Return (x, y) of the center of cell containing provided text 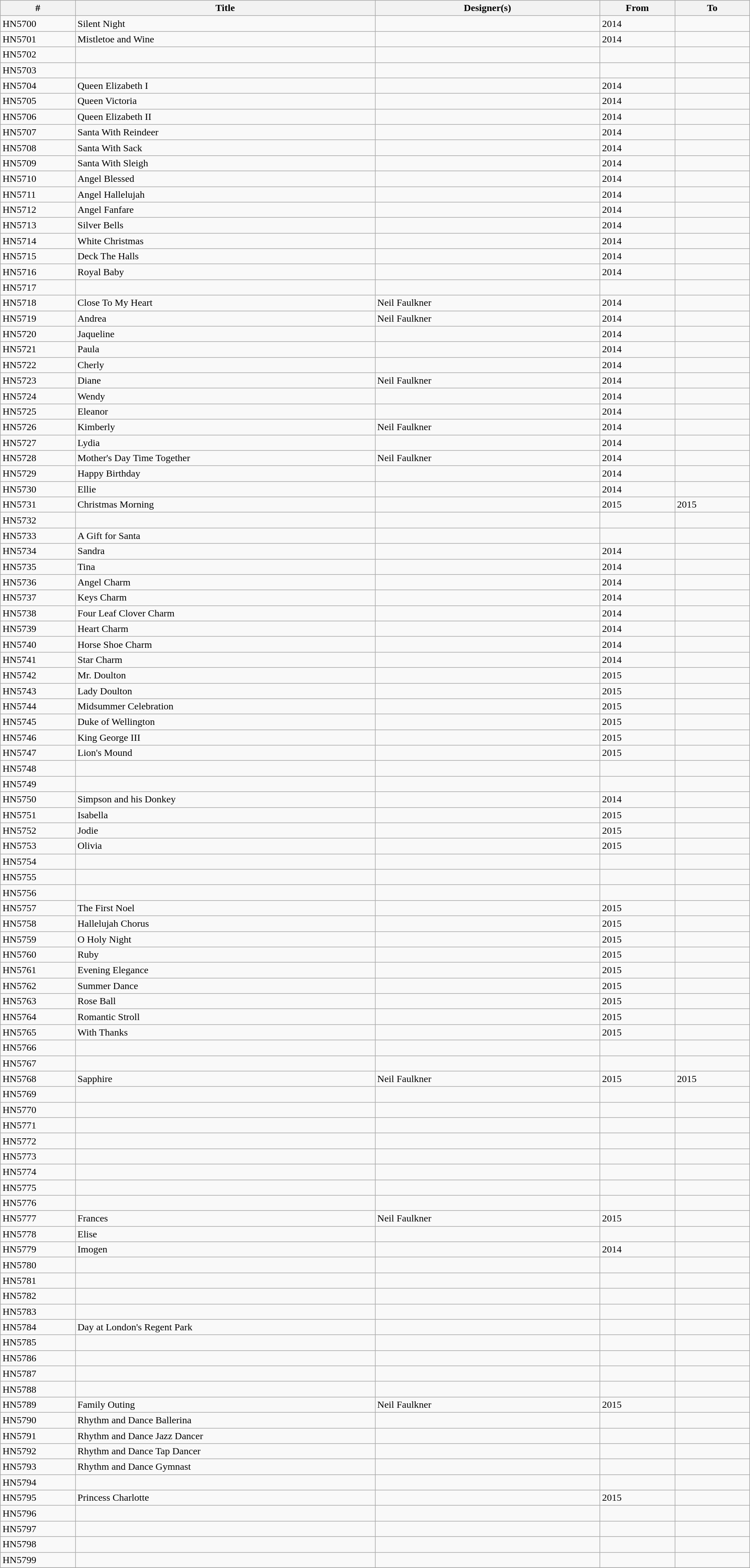
Jodie (225, 830)
Frances (225, 1219)
Wendy (225, 396)
HN5775 (38, 1188)
HN5736 (38, 582)
Close To My Heart (225, 303)
HN5748 (38, 769)
HN5709 (38, 163)
HN5713 (38, 225)
HN5746 (38, 738)
HN5782 (38, 1296)
Elise (225, 1234)
Sapphire (225, 1079)
HN5707 (38, 132)
Kimberly (225, 427)
HN5799 (38, 1560)
Ruby (225, 955)
HN5751 (38, 815)
HN5702 (38, 55)
Santa With Sack (225, 148)
HN5749 (38, 784)
HN5794 (38, 1482)
HN5752 (38, 830)
Four Leaf Clover Charm (225, 613)
Evening Elegance (225, 970)
Andrea (225, 318)
Olivia (225, 846)
Heart Charm (225, 629)
HN5717 (38, 287)
Isabella (225, 815)
HN5729 (38, 474)
HN5725 (38, 411)
Romantic Stroll (225, 1017)
To (712, 8)
HN5787 (38, 1374)
HN5759 (38, 939)
Angel Hallelujah (225, 194)
HN5703 (38, 70)
Christmas Morning (225, 505)
HN5740 (38, 644)
Title (225, 8)
HN5753 (38, 846)
HN5795 (38, 1498)
Rhythm and Dance Tap Dancer (225, 1451)
Duke of Wellington (225, 722)
HN5724 (38, 396)
Simpson and his Donkey (225, 799)
HN5784 (38, 1327)
Royal Baby (225, 272)
HN5732 (38, 520)
HN5706 (38, 117)
HN5716 (38, 272)
Paula (225, 349)
HN5712 (38, 210)
HN5779 (38, 1250)
HN5728 (38, 458)
HN5738 (38, 613)
Queen Elizabeth I (225, 86)
Horse Shoe Charm (225, 644)
HN5791 (38, 1435)
HN5708 (38, 148)
The First Noel (225, 908)
Jaqueline (225, 334)
Mistletoe and Wine (225, 39)
HN5777 (38, 1219)
Designer(s) (488, 8)
HN5743 (38, 691)
Midsummer Celebration (225, 707)
HN5798 (38, 1544)
HN5710 (38, 179)
Queen Elizabeth II (225, 117)
HN5760 (38, 955)
HN5789 (38, 1405)
# (38, 8)
Diane (225, 380)
HN5721 (38, 349)
Santa With Reindeer (225, 132)
HN5774 (38, 1172)
Mr. Doulton (225, 675)
HN5792 (38, 1451)
White Christmas (225, 241)
HN5793 (38, 1467)
HN5756 (38, 892)
From (637, 8)
Family Outing (225, 1405)
Rhythm and Dance Gymnast (225, 1467)
HN5719 (38, 318)
HN5762 (38, 986)
HN5730 (38, 489)
HN5768 (38, 1079)
HN5766 (38, 1048)
HN5722 (38, 365)
HN5773 (38, 1156)
Cherly (225, 365)
HN5734 (38, 551)
Rose Ball (225, 1001)
HN5757 (38, 908)
HN5769 (38, 1094)
HN5785 (38, 1343)
HN5737 (38, 598)
HN5747 (38, 753)
Ellie (225, 489)
HN5790 (38, 1420)
HN5788 (38, 1389)
HN5786 (38, 1358)
HN5796 (38, 1513)
HN5764 (38, 1017)
Day at London's Regent Park (225, 1327)
HN5700 (38, 24)
Silent Night (225, 24)
Angel Fanfare (225, 210)
Queen Victoria (225, 101)
Deck The Halls (225, 256)
With Thanks (225, 1032)
HN5772 (38, 1141)
HN5731 (38, 505)
Eleanor (225, 411)
Santa With Sleigh (225, 163)
Lion's Mound (225, 753)
HN5727 (38, 442)
HN5714 (38, 241)
HN5739 (38, 629)
Angel Blessed (225, 179)
HN5755 (38, 877)
HN5763 (38, 1001)
HN5778 (38, 1234)
Lydia (225, 442)
Star Charm (225, 660)
Imogen (225, 1250)
HN5720 (38, 334)
HN5761 (38, 970)
O Holy Night (225, 939)
HN5781 (38, 1281)
HN5735 (38, 567)
A Gift for Santa (225, 536)
HN5744 (38, 707)
HN5797 (38, 1529)
HN5742 (38, 675)
Rhythm and Dance Jazz Dancer (225, 1435)
HN5741 (38, 660)
HN5733 (38, 536)
HN5758 (38, 923)
Happy Birthday (225, 474)
HN5750 (38, 799)
HN5704 (38, 86)
HN5771 (38, 1125)
HN5765 (38, 1032)
King George III (225, 738)
Keys Charm (225, 598)
HN5701 (38, 39)
HN5723 (38, 380)
Hallelujah Chorus (225, 923)
HN5767 (38, 1063)
Rhythm and Dance Ballerina (225, 1420)
HN5718 (38, 303)
Summer Dance (225, 986)
Sandra (225, 551)
Angel Charm (225, 582)
Mother's Day Time Together (225, 458)
HN5776 (38, 1203)
Silver Bells (225, 225)
HN5711 (38, 194)
HN5745 (38, 722)
HN5783 (38, 1312)
HN5770 (38, 1110)
Tina (225, 567)
HN5705 (38, 101)
Lady Doulton (225, 691)
HN5780 (38, 1265)
HN5715 (38, 256)
HN5754 (38, 861)
Princess Charlotte (225, 1498)
HN5726 (38, 427)
